Identify which cell holds the provided text, then report its [X, Y] central coordinate. 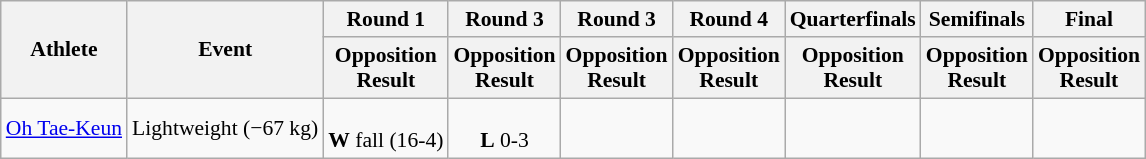
Oh Tae-Keun [64, 128]
Quarterfinals [853, 19]
Lightweight (−67 kg) [225, 128]
L 0-3 [504, 128]
W fall (16-4) [386, 128]
Athlete [64, 50]
Round 4 [729, 19]
Round 1 [386, 19]
Final [1089, 19]
Event [225, 50]
Semifinals [977, 19]
